Provide the (X, Y) coordinate of the cell's center where the given text is located.  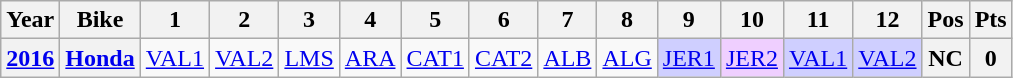
6 (503, 20)
10 (752, 20)
Year (30, 20)
Honda (100, 58)
9 (688, 20)
5 (435, 20)
Pts (990, 20)
8 (627, 20)
Pos (946, 20)
12 (888, 20)
JER1 (688, 58)
ARA (370, 58)
NC (946, 58)
4 (370, 20)
CAT1 (435, 58)
7 (568, 20)
LMS (309, 58)
3 (309, 20)
ALB (568, 58)
CAT2 (503, 58)
2 (244, 20)
11 (818, 20)
ALG (627, 58)
2016 (30, 58)
0 (990, 58)
JER2 (752, 58)
Bike (100, 20)
1 (174, 20)
